Return the [x, y] coordinate for the center point of the cell that contains the specified text.  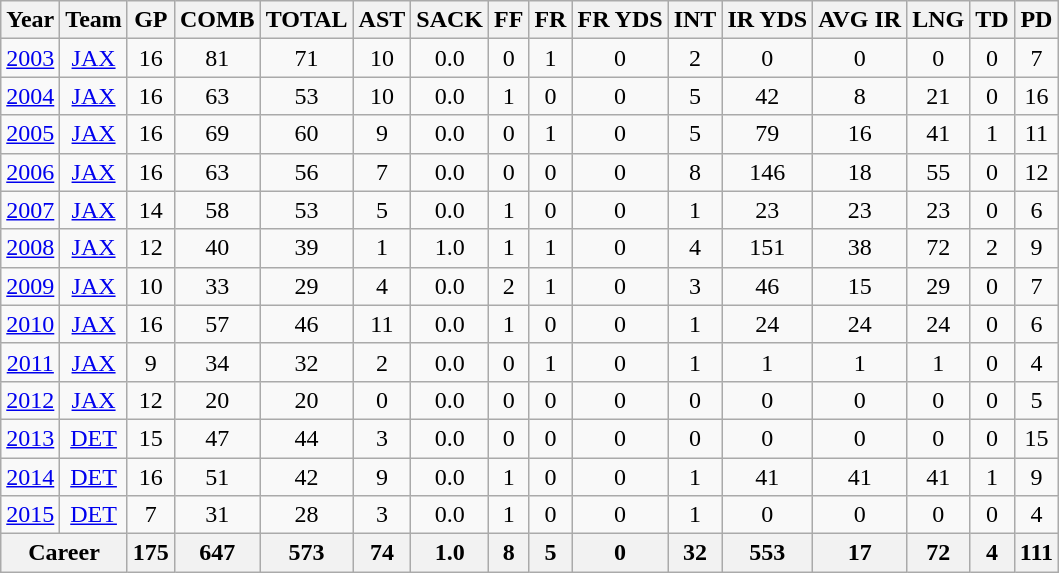
Career [64, 553]
2011 [30, 362]
79 [768, 134]
GP [150, 20]
TOTAL [306, 20]
71 [306, 58]
28 [306, 515]
31 [217, 515]
51 [217, 477]
18 [860, 172]
33 [217, 286]
17 [860, 553]
FR YDS [620, 20]
IR YDS [768, 20]
60 [306, 134]
2014 [30, 477]
39 [306, 248]
LNG [938, 20]
38 [860, 248]
14 [150, 210]
58 [217, 210]
INT [695, 20]
2008 [30, 248]
647 [217, 553]
34 [217, 362]
44 [306, 438]
69 [217, 134]
573 [306, 553]
2003 [30, 58]
FR [550, 20]
2012 [30, 400]
47 [217, 438]
2013 [30, 438]
2005 [30, 134]
74 [382, 553]
21 [938, 96]
2015 [30, 515]
2009 [30, 286]
175 [150, 553]
Year [30, 20]
AVG IR [860, 20]
81 [217, 58]
FF [509, 20]
57 [217, 324]
SACK [450, 20]
2006 [30, 172]
553 [768, 553]
55 [938, 172]
AST [382, 20]
PD [1036, 20]
2004 [30, 96]
Team [94, 20]
151 [768, 248]
2010 [30, 324]
COMB [217, 20]
2007 [30, 210]
56 [306, 172]
111 [1036, 553]
40 [217, 248]
146 [768, 172]
TD [992, 20]
